Search for the cell housing the specified text and yield its (X, Y) center coordinate. 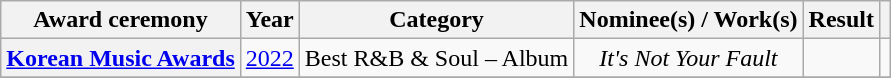
Korean Music Awards (121, 58)
Category (436, 20)
Nominee(s) / Work(s) (688, 20)
Best R&B & Soul – Album (436, 58)
Award ceremony (121, 20)
It's Not Your Fault (688, 58)
Year (270, 20)
2022 (270, 58)
Result (841, 20)
